Search for the cell housing the specified text and yield its (X, Y) center coordinate. 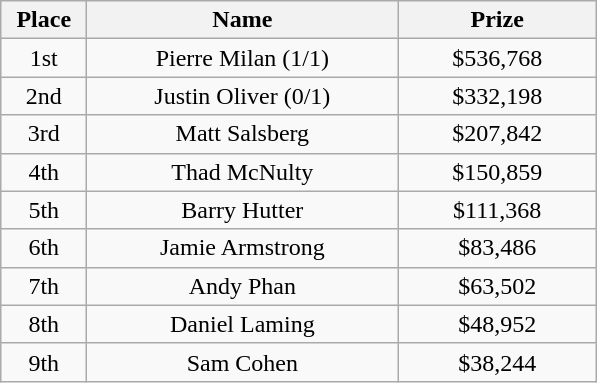
$63,502 (498, 286)
$207,842 (498, 134)
9th (44, 362)
8th (44, 324)
3rd (44, 134)
5th (44, 210)
Sam Cohen (242, 362)
Andy Phan (242, 286)
Name (242, 20)
$83,486 (498, 248)
Matt Salsberg (242, 134)
Justin Oliver (0/1) (242, 96)
$38,244 (498, 362)
Jamie Armstrong (242, 248)
$332,198 (498, 96)
$111,368 (498, 210)
Prize (498, 20)
6th (44, 248)
2nd (44, 96)
Daniel Laming (242, 324)
Thad McNulty (242, 172)
Place (44, 20)
Barry Hutter (242, 210)
Pierre Milan (1/1) (242, 58)
4th (44, 172)
$48,952 (498, 324)
$150,859 (498, 172)
$536,768 (498, 58)
7th (44, 286)
1st (44, 58)
